Detect which cell encompasses the target text, then output its [x, y] center coordinate. 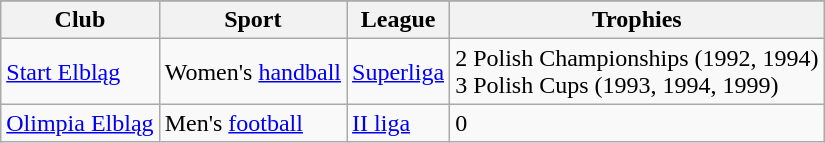
Women's handball [252, 72]
Superliga [398, 72]
Start Elbląg [80, 72]
Trophies [637, 20]
League [398, 20]
Olimpia Elbląg [80, 123]
Club [80, 20]
II liga [398, 123]
2 Polish Championships (1992, 1994)3 Polish Cups (1993, 1994, 1999) [637, 72]
Sport [252, 20]
Men's football [252, 123]
0 [637, 123]
